Return the (X, Y) coordinate for the center point of the cell that contains the specified text.  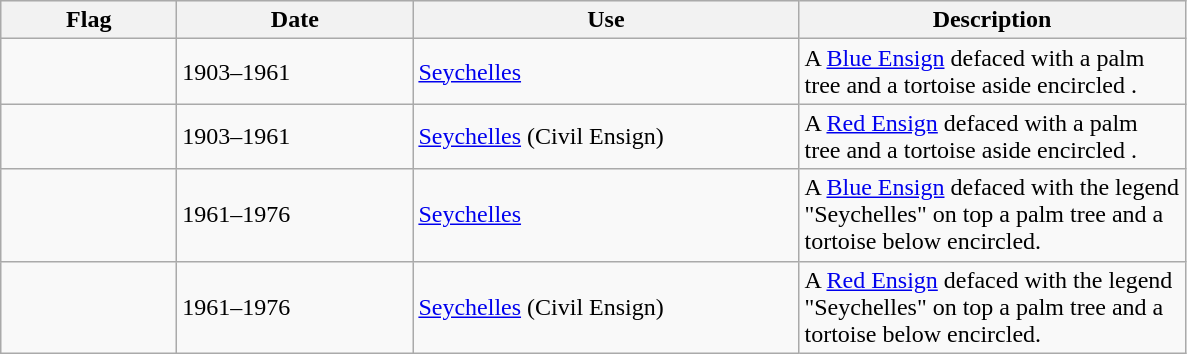
A Blue Ensign defaced with a palm tree and a tortoise aside encircled . (992, 72)
Description (992, 20)
Date (295, 20)
A Blue Ensign defaced with the legend "Seychelles" on top a palm tree and a tortoise below encircled. (992, 215)
Use (606, 20)
A Red Ensign defaced with the legend "Seychelles" on top a palm tree and a tortoise below encircled. (992, 307)
A Red Ensign defaced with a palm tree and a tortoise aside encircled . (992, 136)
Flag (89, 20)
